Extract the (x, y) coordinate from the center of the cell holding the provided text.  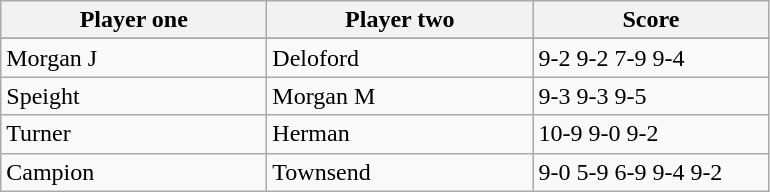
Campion (134, 172)
Deloford (400, 58)
Morgan M (400, 96)
Herman (400, 134)
Speight (134, 96)
9-0 5-9 6-9 9-4 9-2 (651, 172)
Morgan J (134, 58)
Turner (134, 134)
Townsend (400, 172)
Score (651, 20)
9-3 9-3 9-5 (651, 96)
9-2 9-2 7-9 9-4 (651, 58)
10-9 9-0 9-2 (651, 134)
Player one (134, 20)
Player two (400, 20)
